Locate the cell with the specified text and output its (X, Y) center coordinate. 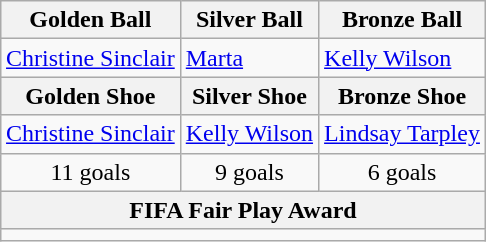
Bronze Shoe (402, 96)
11 goals (91, 172)
6 goals (402, 172)
Lindsay Tarpley (402, 134)
Silver Ball (249, 20)
Golden Ball (91, 20)
Bronze Ball (402, 20)
Silver Shoe (249, 96)
Marta (249, 58)
Golden Shoe (91, 96)
9 goals (249, 172)
FIFA Fair Play Award (244, 210)
